Capture the cell that displays the provided text and extract its [X, Y] central coordinate. 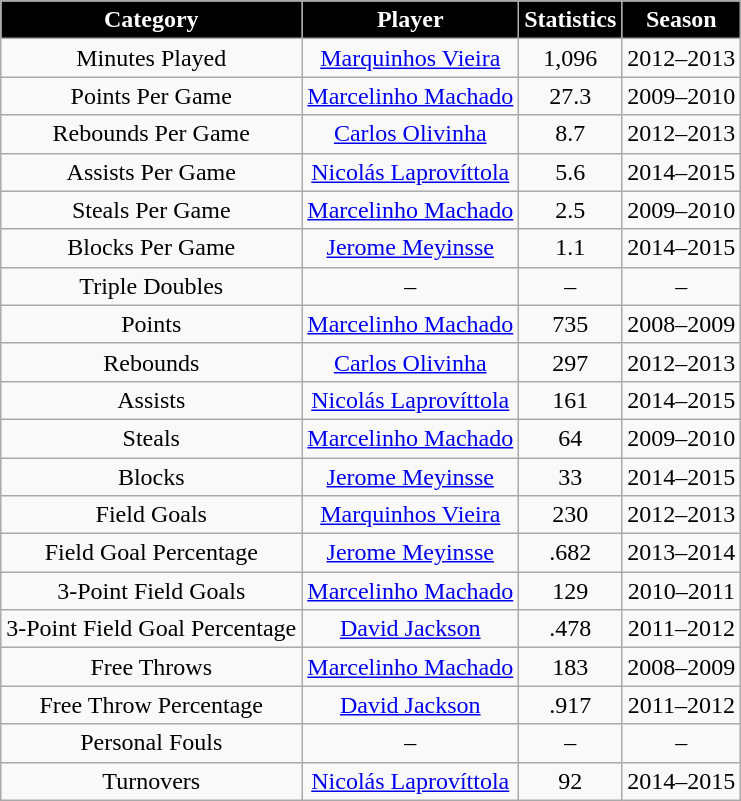
2013–2014 [682, 553]
92 [570, 781]
Steals [152, 438]
735 [570, 324]
Free Throw Percentage [152, 705]
Minutes Played [152, 58]
Points Per Game [152, 96]
183 [570, 667]
Steals Per Game [152, 210]
.478 [570, 629]
129 [570, 591]
2010–2011 [682, 591]
297 [570, 362]
Field Goal Percentage [152, 553]
1.1 [570, 248]
64 [570, 438]
Category [152, 20]
33 [570, 477]
Rebounds [152, 362]
Personal Fouls [152, 743]
Assists [152, 400]
Turnovers [152, 781]
Player [410, 20]
Points [152, 324]
Field Goals [152, 515]
Triple Doubles [152, 286]
Season [682, 20]
Rebounds Per Game [152, 134]
5.6 [570, 172]
3-Point Field Goals [152, 591]
8.7 [570, 134]
3-Point Field Goal Percentage [152, 629]
Blocks Per Game [152, 248]
Free Throws [152, 667]
Assists Per Game [152, 172]
230 [570, 515]
161 [570, 400]
2.5 [570, 210]
27.3 [570, 96]
Statistics [570, 20]
1,096 [570, 58]
Blocks [152, 477]
.682 [570, 553]
.917 [570, 705]
